Extract the (x, y) coordinate from the center of the cell holding the provided text.  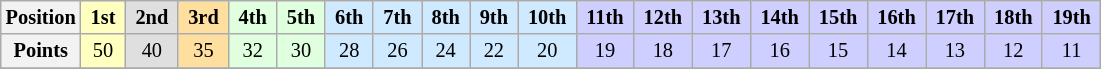
11th (604, 17)
28 (349, 51)
10th (547, 17)
14 (896, 51)
16 (779, 51)
24 (446, 51)
9th (494, 17)
13 (955, 51)
5th (301, 17)
6th (349, 17)
4th (253, 17)
17 (721, 51)
15 (838, 51)
Points (41, 51)
2nd (152, 17)
18th (1013, 17)
26 (397, 51)
16th (896, 17)
35 (203, 51)
32 (253, 51)
50 (104, 51)
30 (301, 51)
8th (446, 17)
20 (547, 51)
7th (397, 17)
17th (955, 17)
15th (838, 17)
19 (604, 51)
18 (663, 51)
3rd (203, 17)
1st (104, 17)
14th (779, 17)
Position (41, 17)
11 (1071, 51)
19th (1071, 17)
13th (721, 17)
40 (152, 51)
22 (494, 51)
12th (663, 17)
12 (1013, 51)
